Identify which cell holds the provided text, then report its [X, Y] central coordinate. 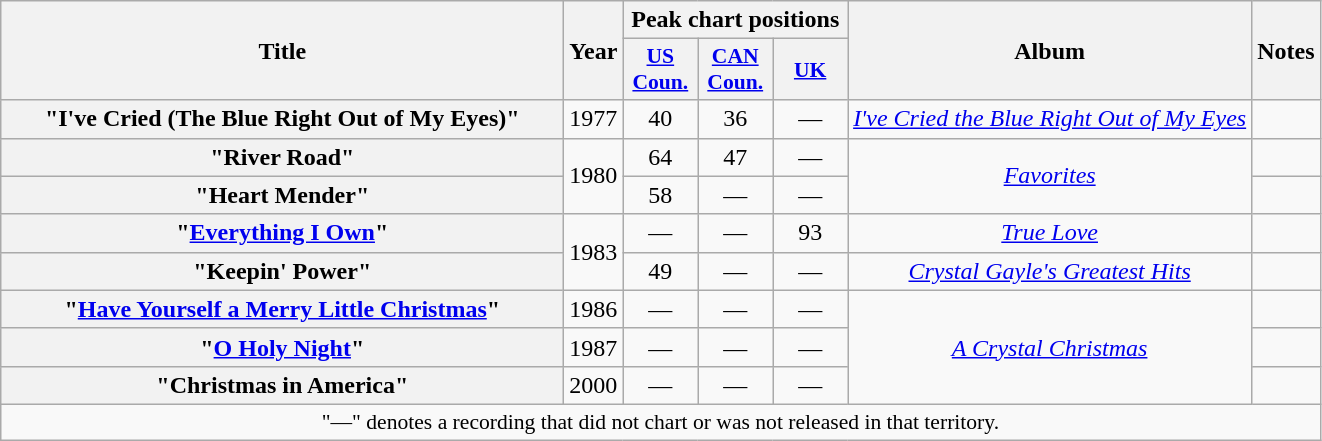
"I've Cried (The Blue Right Out of My Eyes)" [282, 119]
"River Road" [282, 157]
Notes [1286, 50]
Album [1050, 50]
1986 [594, 309]
58 [660, 195]
49 [660, 271]
93 [810, 233]
Peak chart positions [736, 20]
64 [660, 157]
40 [660, 119]
"Everything I Own" [282, 233]
"O Holy Night" [282, 347]
1977 [594, 119]
1980 [594, 176]
36 [736, 119]
"Keepin' Power" [282, 271]
"Have Yourself a Merry Little Christmas" [282, 309]
"—" denotes a recording that did not chart or was not released in that territory. [660, 422]
Favorites [1050, 176]
1983 [594, 252]
True Love [1050, 233]
Year [594, 50]
A Crystal Christmas [1050, 347]
UK [810, 70]
47 [736, 157]
"Christmas in America" [282, 385]
I've Cried the Blue Right Out of My Eyes [1050, 119]
"Heart Mender" [282, 195]
USCoun. [660, 70]
Title [282, 50]
CANCoun. [736, 70]
Crystal Gayle's Greatest Hits [1050, 271]
2000 [594, 385]
1987 [594, 347]
